Provide the [x, y] coordinate of the cell's center where the given text is located.  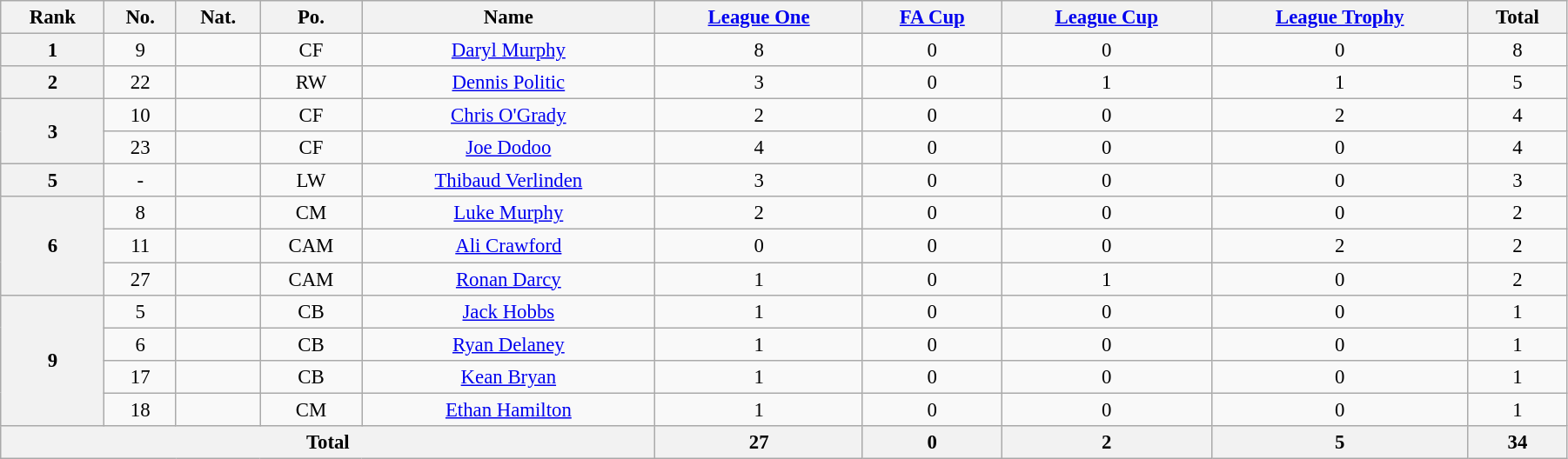
Nat. [218, 17]
Dennis Politic [508, 83]
Rank [52, 17]
Ronan Darcy [508, 279]
17 [140, 376]
11 [140, 246]
Ethan Hamilton [508, 409]
No. [140, 17]
Name [508, 17]
League Cup [1107, 17]
Joe Dodoo [508, 148]
LW [312, 181]
League One [759, 17]
18 [140, 409]
Luke Murphy [508, 213]
Chris O'Grady [508, 116]
RW [312, 83]
34 [1518, 442]
FA Cup [932, 17]
Ali Crawford [508, 246]
Ryan Delaney [508, 344]
23 [140, 148]
Kean Bryan [508, 376]
10 [140, 116]
- [140, 181]
Po. [312, 17]
League Trophy [1340, 17]
Daryl Murphy [508, 50]
22 [140, 83]
Jack Hobbs [508, 311]
Thibaud Verlinden [508, 181]
